Output the [x, y] coordinate of the center of the cell containing the given text.  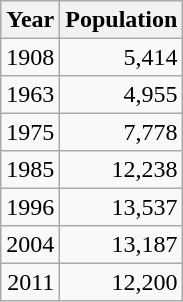
13,187 [122, 244]
13,537 [122, 206]
1963 [30, 94]
5,414 [122, 56]
4,955 [122, 94]
12,238 [122, 170]
12,200 [122, 282]
1975 [30, 132]
1985 [30, 170]
7,778 [122, 132]
Population [122, 20]
Year [30, 20]
2011 [30, 282]
1996 [30, 206]
1908 [30, 56]
2004 [30, 244]
